Search for the cell housing the specified text and yield its [x, y] center coordinate. 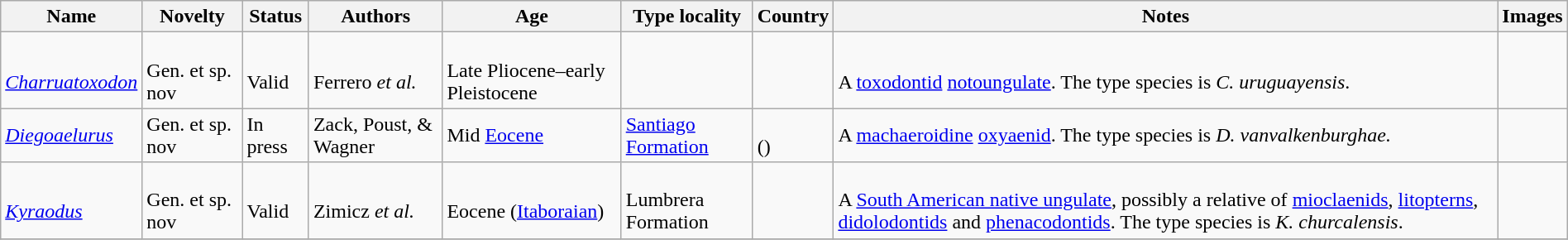
Diegoaelurus [71, 136]
In press [275, 136]
A toxodontid notoungulate. The type species is C. uruguayensis. [1166, 70]
Eocene (Itaboraian) [532, 200]
Charruatoxodon [71, 70]
Zimicz et al. [375, 200]
Zack, Poust, & Wagner [375, 136]
Santiago Formation [686, 136]
Age [532, 17]
Novelty [192, 17]
Ferrero et al. [375, 70]
Lumbrera Formation [686, 200]
() [793, 136]
Name [71, 17]
Status [275, 17]
Country [793, 17]
Mid Eocene [532, 136]
A machaeroidine oxyaenid. The type species is D. vanvalkenburghae. [1166, 136]
Notes [1166, 17]
Kyraodus [71, 200]
Type locality [686, 17]
Authors [375, 17]
Images [1532, 17]
Late Pliocene–early Pleistocene [532, 70]
